Locate the cell with the specified text and output its (x, y) center coordinate. 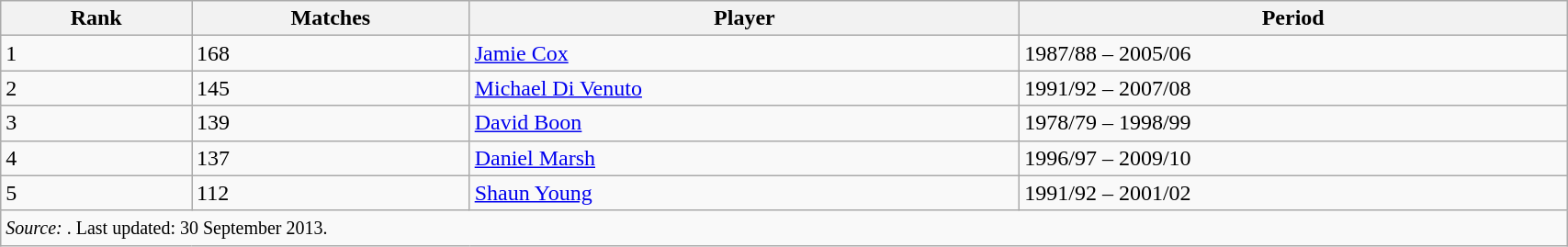
Shaun Young (744, 193)
139 (331, 123)
137 (331, 158)
Rank (96, 18)
Matches (331, 18)
112 (331, 193)
1978/79 – 1998/99 (1293, 123)
David Boon (744, 123)
Michael Di Venuto (744, 88)
4 (96, 158)
168 (331, 53)
Jamie Cox (744, 53)
1987/88 – 2005/06 (1293, 53)
Player (744, 18)
1991/92 – 2007/08 (1293, 88)
1991/92 – 2001/02 (1293, 193)
Period (1293, 18)
145 (331, 88)
5 (96, 193)
2 (96, 88)
1996/97 – 2009/10 (1293, 158)
1 (96, 53)
Daniel Marsh (744, 158)
Source: . Last updated: 30 September 2013. (784, 228)
3 (96, 123)
